Determine the [x, y] coordinate at the center of the cell enclosing the given text.  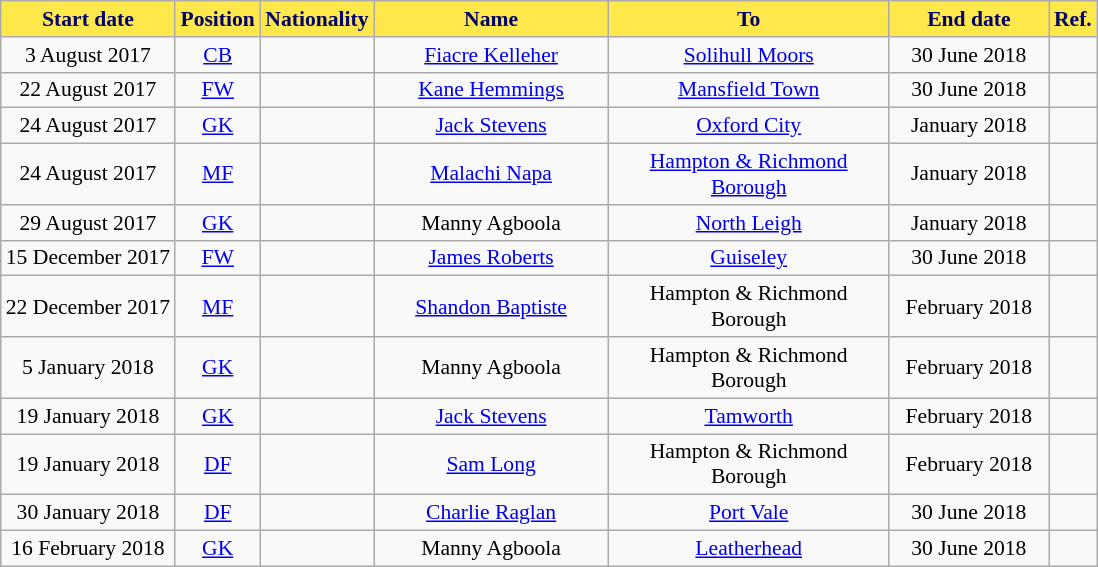
22 August 2017 [88, 90]
Start date [88, 19]
James Roberts [492, 258]
Position [218, 19]
Malachi Napa [492, 174]
22 December 2017 [88, 306]
Port Vale [749, 513]
Kane Hemmings [492, 90]
Leatherhead [749, 549]
Tamworth [749, 416]
Guiseley [749, 258]
To [749, 19]
Name [492, 19]
30 January 2018 [88, 513]
Nationality [316, 19]
Solihull Moors [749, 55]
Oxford City [749, 126]
3 August 2017 [88, 55]
Shandon Baptiste [492, 306]
Fiacre Kelleher [492, 55]
16 February 2018 [88, 549]
CB [218, 55]
Charlie Raglan [492, 513]
29 August 2017 [88, 223]
End date [969, 19]
Mansfield Town [749, 90]
Sam Long [492, 464]
Ref. [1073, 19]
North Leigh [749, 223]
5 January 2018 [88, 368]
15 December 2017 [88, 258]
